Return [X, Y] of the center of cell containing provided text 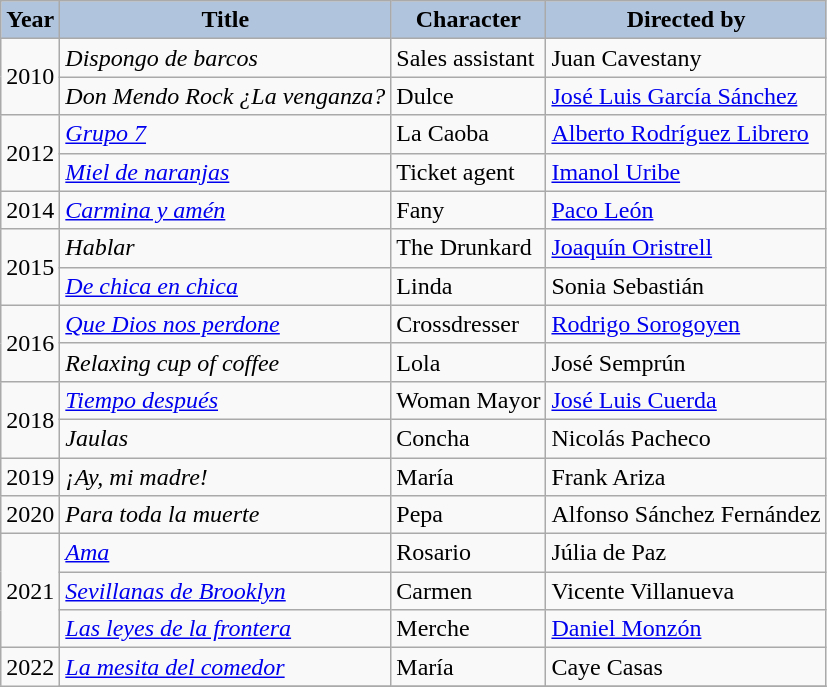
Sonia Sebastián [686, 286]
2014 [30, 210]
2018 [30, 419]
Imanol Uribe [686, 172]
Character [468, 20]
2016 [30, 343]
Daniel Monzón [686, 629]
Merche [468, 629]
Lola [468, 362]
Joaquín Oristrell [686, 248]
The Drunkard [468, 248]
Ama [226, 553]
Vicente Villanueva [686, 591]
Para toda la muerte [226, 515]
¡Ay, mi madre! [226, 477]
Concha [468, 438]
Crossdresser [468, 324]
2020 [30, 515]
Que Dios nos perdone [226, 324]
José Semprún [686, 362]
De chica en chica [226, 286]
La mesita del comedor [226, 667]
Caye Casas [686, 667]
Grupo 7 [226, 134]
Tiempo después [226, 400]
Pepa [468, 515]
2010 [30, 77]
Las leyes de la frontera [226, 629]
2012 [30, 153]
Title [226, 20]
La Caoba [468, 134]
Dulce [468, 96]
Alberto Rodríguez Librero [686, 134]
Dispongo de barcos [226, 58]
Alfonso Sánchez Fernández [686, 515]
Júlia de Paz [686, 553]
José Luis García Sánchez [686, 96]
2019 [30, 477]
Nicolás Pacheco [686, 438]
2021 [30, 591]
Miel de naranjas [226, 172]
Woman Mayor [468, 400]
Linda [468, 286]
Directed by [686, 20]
Year [30, 20]
Juan Cavestany [686, 58]
Carmen [468, 591]
Hablar [226, 248]
2022 [30, 667]
Paco León [686, 210]
Jaulas [226, 438]
2015 [30, 267]
Fany [468, 210]
Don Mendo Rock ¿La venganza? [226, 96]
Rodrigo Sorogoyen [686, 324]
Rosario [468, 553]
Relaxing cup of coffee [226, 362]
Sevillanas de Brooklyn [226, 591]
Frank Ariza [686, 477]
José Luis Cuerda [686, 400]
Carmina y amén [226, 210]
Ticket agent [468, 172]
Sales assistant [468, 58]
